Search for the cell housing the specified text and yield its [x, y] center coordinate. 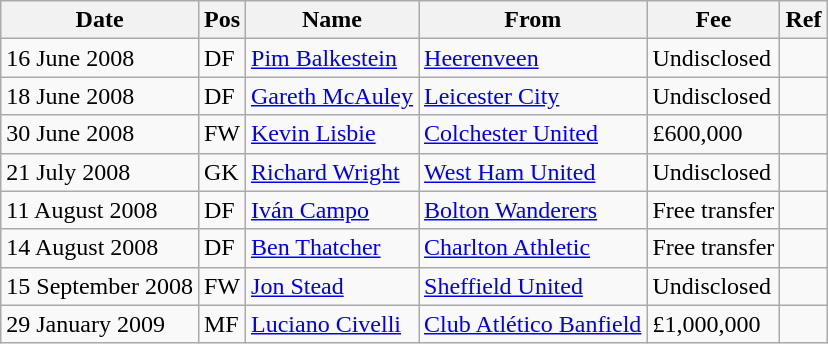
16 June 2008 [100, 58]
From [533, 20]
18 June 2008 [100, 96]
£600,000 [714, 134]
11 August 2008 [100, 210]
30 June 2008 [100, 134]
Gareth McAuley [332, 96]
Fee [714, 20]
Name [332, 20]
Bolton Wanderers [533, 210]
Club Atlético Banfield [533, 324]
Sheffield United [533, 286]
Ref [804, 20]
Charlton Athletic [533, 248]
Ben Thatcher [332, 248]
MF [222, 324]
£1,000,000 [714, 324]
Heerenveen [533, 58]
15 September 2008 [100, 286]
Jon Stead [332, 286]
29 January 2009 [100, 324]
Leicester City [533, 96]
Pim Balkestein [332, 58]
21 July 2008 [100, 172]
GK [222, 172]
Iván Campo [332, 210]
Date [100, 20]
Pos [222, 20]
Luciano Civelli [332, 324]
14 August 2008 [100, 248]
West Ham United [533, 172]
Colchester United [533, 134]
Richard Wright [332, 172]
Kevin Lisbie [332, 134]
